Search for the cell housing the specified text and yield its (x, y) center coordinate. 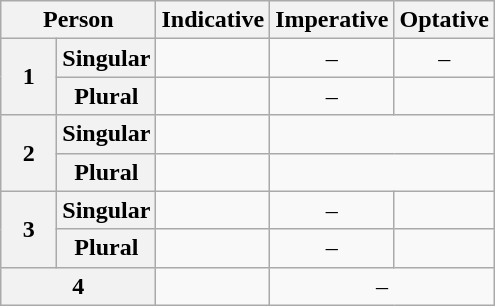
3 (29, 229)
2 (29, 153)
Person (78, 20)
Optative (444, 20)
1 (29, 77)
4 (78, 286)
Indicative (213, 20)
Imperative (332, 20)
